Locate the cell with the specified text and output its [x, y] center coordinate. 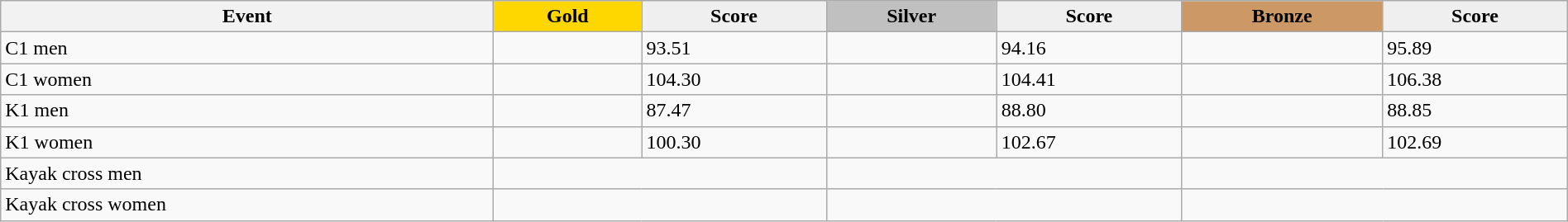
Kayak cross women [247, 205]
104.30 [734, 79]
C1 men [247, 48]
Bronze [1282, 17]
93.51 [734, 48]
Gold [567, 17]
K1 women [247, 142]
88.80 [1088, 111]
104.41 [1088, 79]
K1 men [247, 111]
87.47 [734, 111]
Silver [911, 17]
102.69 [1475, 142]
88.85 [1475, 111]
Kayak cross men [247, 173]
C1 women [247, 79]
106.38 [1475, 79]
102.67 [1088, 142]
94.16 [1088, 48]
95.89 [1475, 48]
100.30 [734, 142]
Event [247, 17]
